From the cell containing the given text, extract its center point as (X, Y) coordinate. 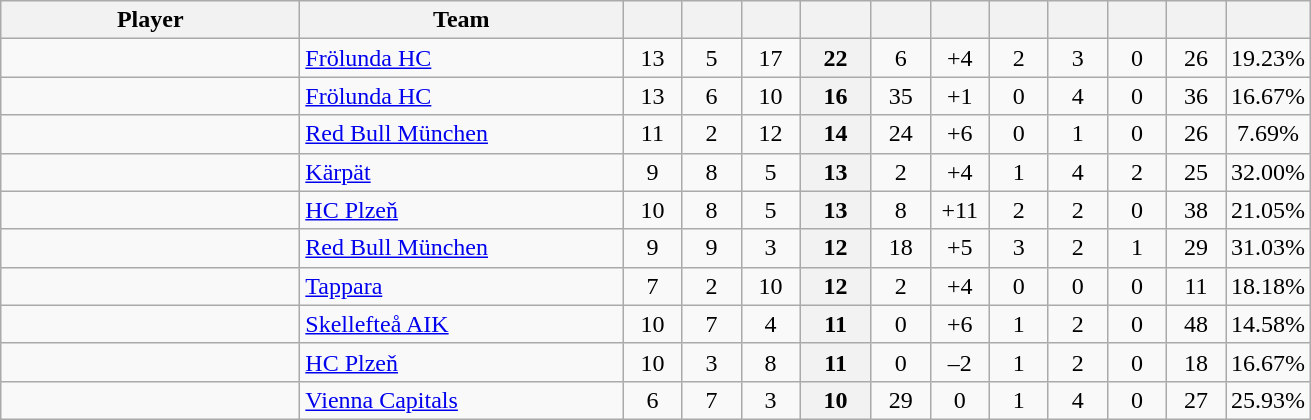
Team (462, 20)
Tappara (462, 286)
18.18% (1268, 286)
32.00% (1268, 172)
48 (1196, 324)
Skellefteå AIK (462, 324)
Player (150, 20)
25.93% (1268, 400)
+5 (960, 248)
31.03% (1268, 248)
14 (836, 134)
7.69% (1268, 134)
17 (770, 58)
–2 (960, 362)
27 (1196, 400)
25 (1196, 172)
+1 (960, 96)
+11 (960, 210)
14.58% (1268, 324)
36 (1196, 96)
22 (836, 58)
Kärpät (462, 172)
35 (900, 96)
19.23% (1268, 58)
21.05% (1268, 210)
16 (836, 96)
24 (900, 134)
38 (1196, 210)
Vienna Capitals (462, 400)
